Find where the given text appears and provide that cell's center as [X, Y] coordinate. 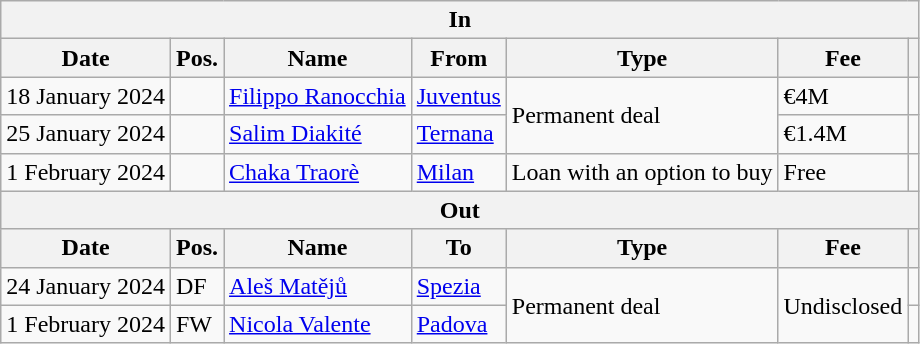
Chaka Traorè [318, 172]
€1.4M [843, 134]
Free [843, 172]
18 January 2024 [86, 96]
Spezia [458, 286]
Ternana [458, 134]
Nicola Valente [318, 324]
24 January 2024 [86, 286]
From [458, 58]
Out [460, 210]
25 January 2024 [86, 134]
Juventus [458, 96]
DF [196, 286]
Milan [458, 172]
Loan with an option to buy [642, 172]
Salim Diakité [318, 134]
To [458, 248]
€4M [843, 96]
FW [196, 324]
Undisclosed [843, 305]
Padova [458, 324]
Aleš Matějů [318, 286]
Filippo Ranocchia [318, 96]
In [460, 20]
